Search for the cell housing the specified text and yield its [x, y] center coordinate. 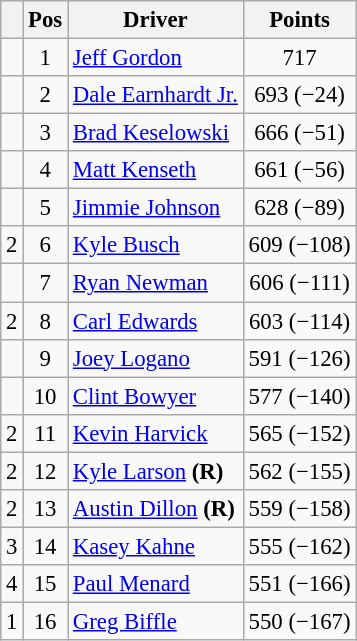
Points [300, 20]
Brad Keselowski [156, 133]
577 (−140) [300, 396]
12 [46, 471]
Carl Edwards [156, 321]
11 [46, 433]
666 (−51) [300, 133]
10 [46, 396]
606 (−111) [300, 283]
717 [300, 58]
565 (−152) [300, 433]
Kasey Kahne [156, 546]
591 (−126) [300, 358]
Kyle Larson (R) [156, 471]
628 (−89) [300, 208]
Greg Biffle [156, 621]
7 [46, 283]
5 [46, 208]
Ryan Newman [156, 283]
15 [46, 584]
13 [46, 509]
Austin Dillon (R) [156, 509]
562 (−155) [300, 471]
Joey Logano [156, 358]
Dale Earnhardt Jr. [156, 95]
609 (−108) [300, 245]
661 (−56) [300, 170]
555 (−162) [300, 546]
Clint Bowyer [156, 396]
Kyle Busch [156, 245]
9 [46, 358]
8 [46, 321]
550 (−167) [300, 621]
Pos [46, 20]
Jeff Gordon [156, 58]
14 [46, 546]
693 (−24) [300, 95]
603 (−114) [300, 321]
551 (−166) [300, 584]
Jimmie Johnson [156, 208]
6 [46, 245]
Matt Kenseth [156, 170]
16 [46, 621]
Paul Menard [156, 584]
559 (−158) [300, 509]
Kevin Harvick [156, 433]
Driver [156, 20]
